Determine the [X, Y] coordinate at the center of the cell enclosing the given text.  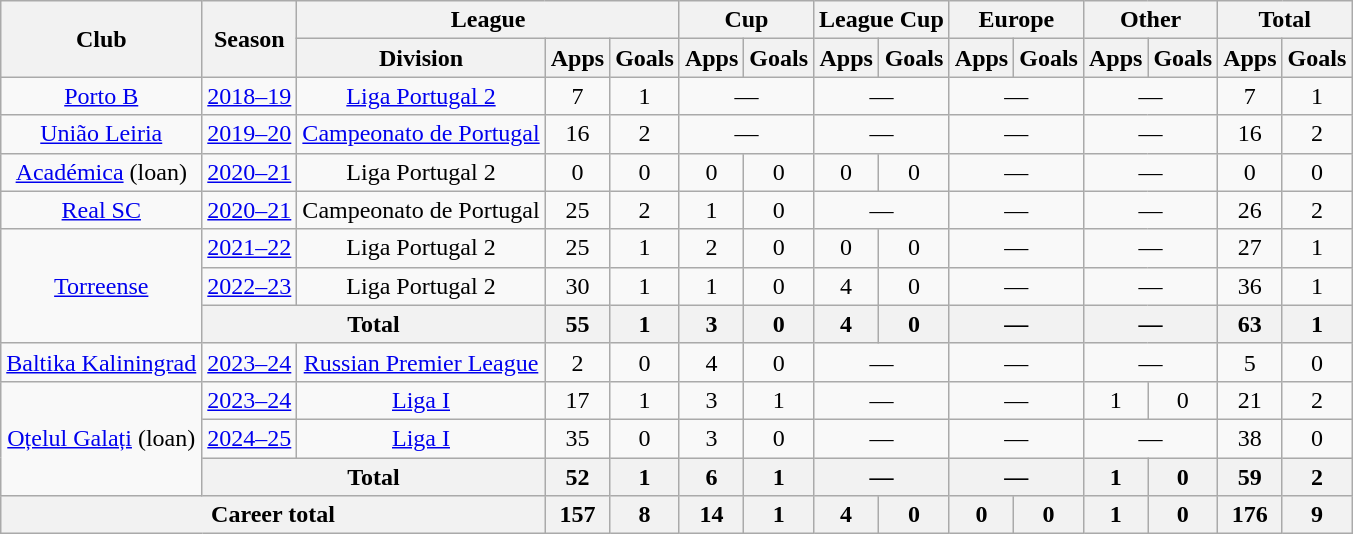
Other [1150, 20]
2024–25 [250, 438]
52 [577, 477]
35 [577, 438]
21 [1250, 400]
36 [1250, 286]
Career total [273, 515]
55 [577, 324]
63 [1250, 324]
38 [1250, 438]
Club [102, 39]
Europe [1016, 20]
5 [1250, 362]
Porto B [102, 96]
Académica (loan) [102, 172]
14 [711, 515]
176 [1250, 515]
26 [1250, 210]
157 [577, 515]
Baltika Kaliningrad [102, 362]
2021–22 [250, 248]
Season [250, 39]
Russian Premier League [421, 362]
League Cup [882, 20]
União Leiria [102, 134]
59 [1250, 477]
9 [1317, 515]
30 [577, 286]
2018–19 [250, 96]
17 [577, 400]
Torreense [102, 286]
2022–23 [250, 286]
Oțelul Galați (loan) [102, 438]
8 [645, 515]
Cup [746, 20]
27 [1250, 248]
2019–20 [250, 134]
Real SC [102, 210]
Division [421, 58]
6 [711, 477]
League [488, 20]
